Find where the given text appears and provide that cell's center as [x, y] coordinate. 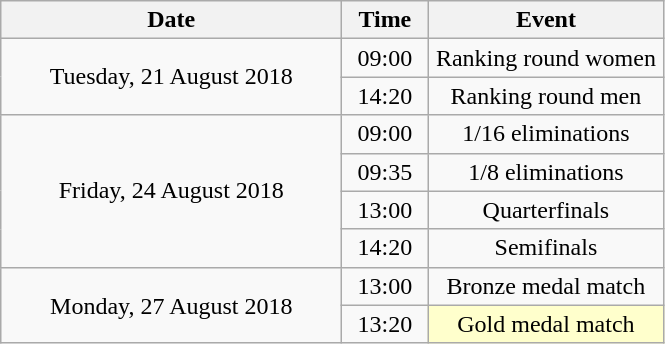
Monday, 27 August 2018 [172, 305]
09:35 [385, 172]
Friday, 24 August 2018 [172, 191]
13:20 [385, 324]
Bronze medal match [546, 286]
1/16 eliminations [546, 134]
1/8 eliminations [546, 172]
Tuesday, 21 August 2018 [172, 77]
Time [385, 20]
Ranking round men [546, 96]
Semifinals [546, 248]
Date [172, 20]
Gold medal match [546, 324]
Event [546, 20]
Ranking round women [546, 58]
Quarterfinals [546, 210]
